Output the [x, y] coordinate of the center of the cell containing the given text.  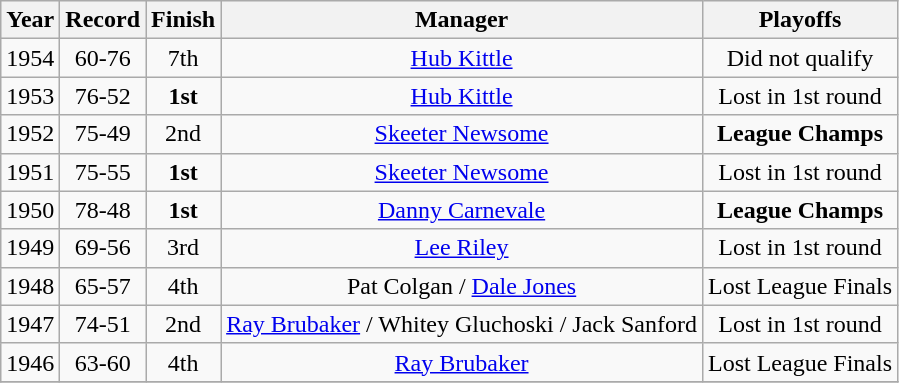
Ray Brubaker [462, 362]
1949 [30, 248]
1947 [30, 324]
Did not qualify [800, 58]
Ray Brubaker / Whitey Gluchoski / Jack Sanford [462, 324]
7th [184, 58]
1953 [30, 96]
Lee Riley [462, 248]
75-55 [103, 172]
1946 [30, 362]
1948 [30, 286]
1952 [30, 134]
Year [30, 20]
3rd [184, 248]
Pat Colgan / Dale Jones [462, 286]
60-76 [103, 58]
75-49 [103, 134]
69-56 [103, 248]
78-48 [103, 210]
Danny Carnevale [462, 210]
1951 [30, 172]
Finish [184, 20]
65-57 [103, 286]
Record [103, 20]
Manager [462, 20]
63-60 [103, 362]
76-52 [103, 96]
1950 [30, 210]
74-51 [103, 324]
1954 [30, 58]
Playoffs [800, 20]
